Locate the cell with the specified text and output its (X, Y) center coordinate. 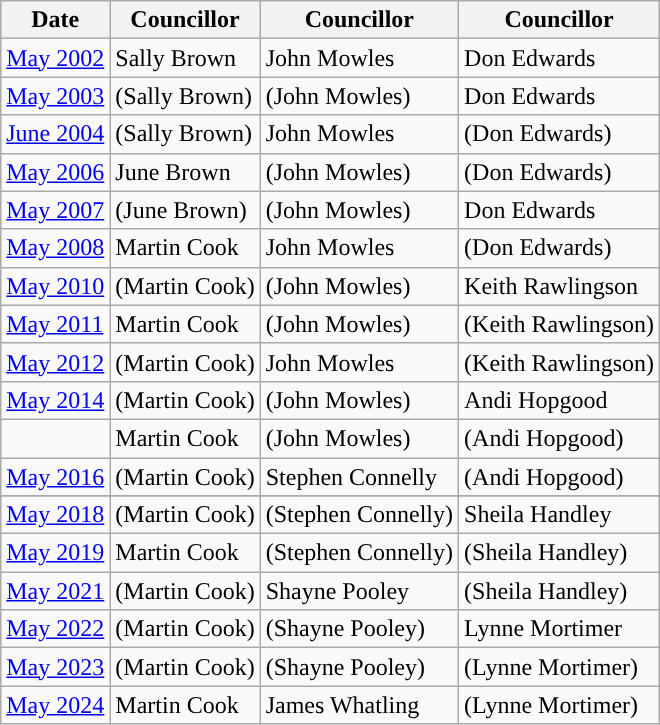
June 2004 (56, 134)
May 2003 (56, 96)
Keith Rawlingson (560, 286)
Andi Hopgood (560, 400)
May 2018 (56, 515)
May 2022 (56, 629)
May 2021 (56, 591)
June Brown (185, 172)
Stephen Connelly (359, 477)
James Whatling (359, 705)
Sally Brown (185, 58)
Date (56, 20)
May 2010 (56, 286)
May 2011 (56, 324)
Lynne Mortimer (560, 629)
May 2016 (56, 477)
May 2024 (56, 705)
May 2023 (56, 667)
May 2012 (56, 362)
May 2008 (56, 248)
May 2002 (56, 58)
May 2007 (56, 210)
Sheila Handley (560, 515)
Shayne Pooley (359, 591)
May 2006 (56, 172)
May 2019 (56, 553)
(June Brown) (185, 210)
May 2014 (56, 400)
